Return (x, y) of the center of cell containing provided text 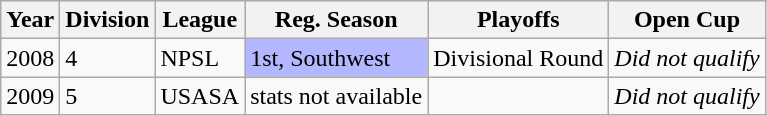
4 (108, 58)
Divisional Round (518, 58)
NPSL (200, 58)
League (200, 20)
Open Cup (687, 20)
Playoffs (518, 20)
USASA (200, 96)
stats not available (336, 96)
2009 (30, 96)
1st, Southwest (336, 58)
Year (30, 20)
2008 (30, 58)
Reg. Season (336, 20)
Division (108, 20)
5 (108, 96)
